Return [X, Y] of the center of cell containing provided text 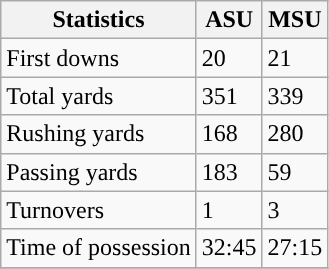
351 [229, 96]
339 [295, 96]
Total yards [99, 96]
280 [295, 134]
Passing yards [99, 172]
MSU [295, 20]
183 [229, 172]
ASU [229, 20]
Turnovers [99, 210]
1 [229, 210]
3 [295, 210]
20 [229, 58]
27:15 [295, 248]
32:45 [229, 248]
59 [295, 172]
Time of possession [99, 248]
Rushing yards [99, 134]
Statistics [99, 20]
First downs [99, 58]
168 [229, 134]
21 [295, 58]
